Return the (x, y) coordinate for the center point of the cell that contains the specified text.  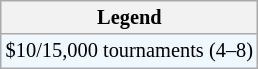
Legend (130, 17)
$10/15,000 tournaments (4–8) (130, 51)
